Determine the (X, Y) coordinate at the center of the cell enclosing the given text.  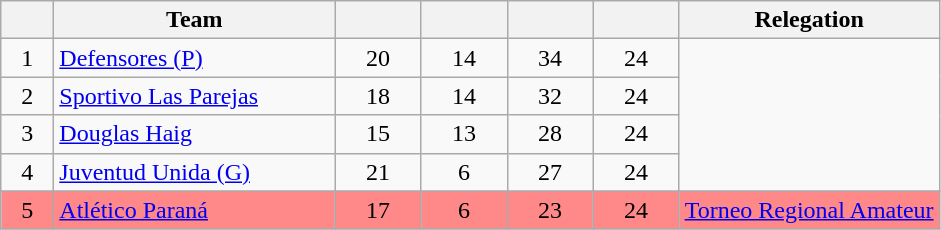
Torneo Regional Amateur (809, 210)
Atlético Paraná (194, 210)
Juventud Unida (G) (194, 172)
13 (464, 134)
4 (28, 172)
1 (28, 58)
27 (550, 172)
21 (378, 172)
Defensores (P) (194, 58)
Douglas Haig (194, 134)
17 (378, 210)
18 (378, 96)
20 (378, 58)
5 (28, 210)
Team (194, 20)
23 (550, 210)
15 (378, 134)
Relegation (809, 20)
2 (28, 96)
Sportivo Las Parejas (194, 96)
32 (550, 96)
34 (550, 58)
28 (550, 134)
3 (28, 134)
